Identify which cell holds the provided text, then report its (X, Y) central coordinate. 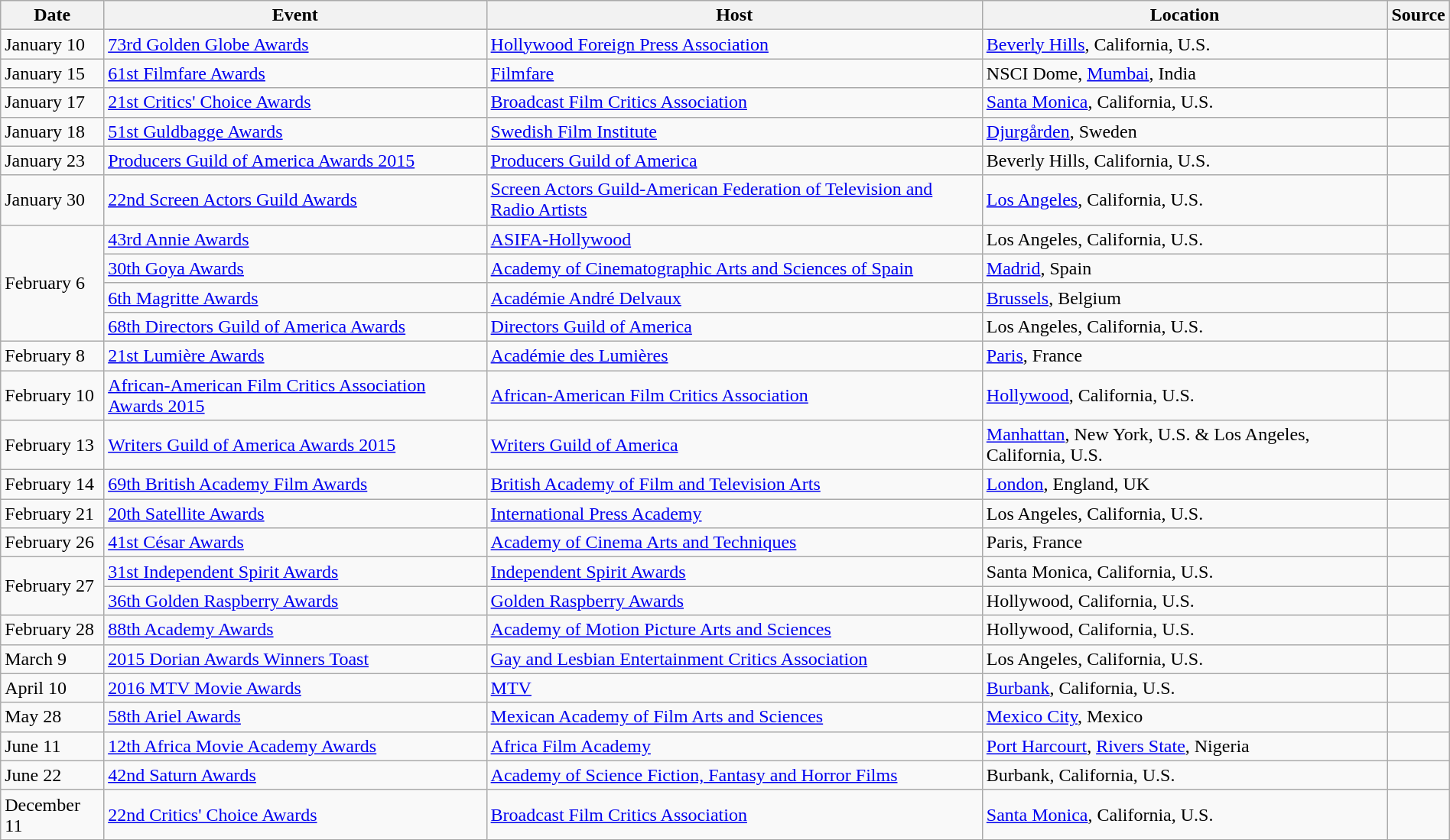
20th Satellite Awards (295, 514)
African-American Film Critics Association Awards 2015 (295, 394)
Host (734, 15)
68th Directors Guild of America Awards (295, 326)
February 21 (52, 514)
Directors Guild of America (734, 326)
2015 Dorian Awards Winners Toast (295, 659)
2016 MTV Movie Awards (295, 688)
May 28 (52, 717)
Manhattan, New York, U.S. & Los Angeles, California, U.S. (1185, 445)
Golden Raspberry Awards (734, 601)
February 27 (52, 586)
Location (1185, 15)
January 30 (52, 200)
Producers Guild of America Awards 2015 (295, 161)
36th Golden Raspberry Awards (295, 601)
Date (52, 15)
58th Ariel Awards (295, 717)
31st Independent Spirit Awards (295, 572)
Writers Guild of America Awards 2015 (295, 445)
Brussels, Belgium (1185, 297)
January 10 (52, 44)
21st Lumière Awards (295, 355)
Source (1418, 15)
Academy of Science Fiction, Fantasy and Horror Films (734, 775)
Independent Spirit Awards (734, 572)
African-American Film Critics Association (734, 394)
January 17 (52, 102)
British Academy of Film and Television Arts (734, 485)
Swedish Film Institute (734, 131)
30th Goya Awards (295, 268)
April 10 (52, 688)
Writers Guild of America (734, 445)
6th Magritte Awards (295, 297)
January 18 (52, 131)
Gay and Lesbian Entertainment Critics Association (734, 659)
February 13 (52, 445)
Academy of Cinema Arts and Techniques (734, 543)
42nd Saturn Awards (295, 775)
22nd Critics' Choice Awards (295, 815)
February 14 (52, 485)
March 9 (52, 659)
January 15 (52, 73)
Académie des Lumières (734, 355)
Producers Guild of America (734, 161)
June 22 (52, 775)
ASIFA-Hollywood (734, 239)
January 23 (52, 161)
London, England, UK (1185, 485)
Filmfare (734, 73)
21st Critics' Choice Awards (295, 102)
88th Academy Awards (295, 630)
February 10 (52, 394)
41st César Awards (295, 543)
International Press Academy (734, 514)
69th British Academy Film Awards (295, 485)
Mexico City, Mexico (1185, 717)
Académie André Delvaux (734, 297)
22nd Screen Actors Guild Awards (295, 200)
February 28 (52, 630)
Hollywood Foreign Press Association (734, 44)
43rd Annie Awards (295, 239)
Screen Actors Guild-American Federation of Television and Radio Artists (734, 200)
Academy of Motion Picture Arts and Sciences (734, 630)
Event (295, 15)
12th Africa Movie Academy Awards (295, 746)
February 6 (52, 283)
MTV (734, 688)
December 11 (52, 815)
Mexican Academy of Film Arts and Sciences (734, 717)
61st Filmfare Awards (295, 73)
NSCI Dome, Mumbai, India (1185, 73)
Academy of Cinematographic Arts and Sciences of Spain (734, 268)
February 26 (52, 543)
June 11 (52, 746)
February 8 (52, 355)
Port Harcourt, Rivers State, Nigeria (1185, 746)
Africa Film Academy (734, 746)
Madrid, Spain (1185, 268)
73rd Golden Globe Awards (295, 44)
51st Guldbagge Awards (295, 131)
Djurgården, Sweden (1185, 131)
